Return [x, y] of the center of cell containing provided text 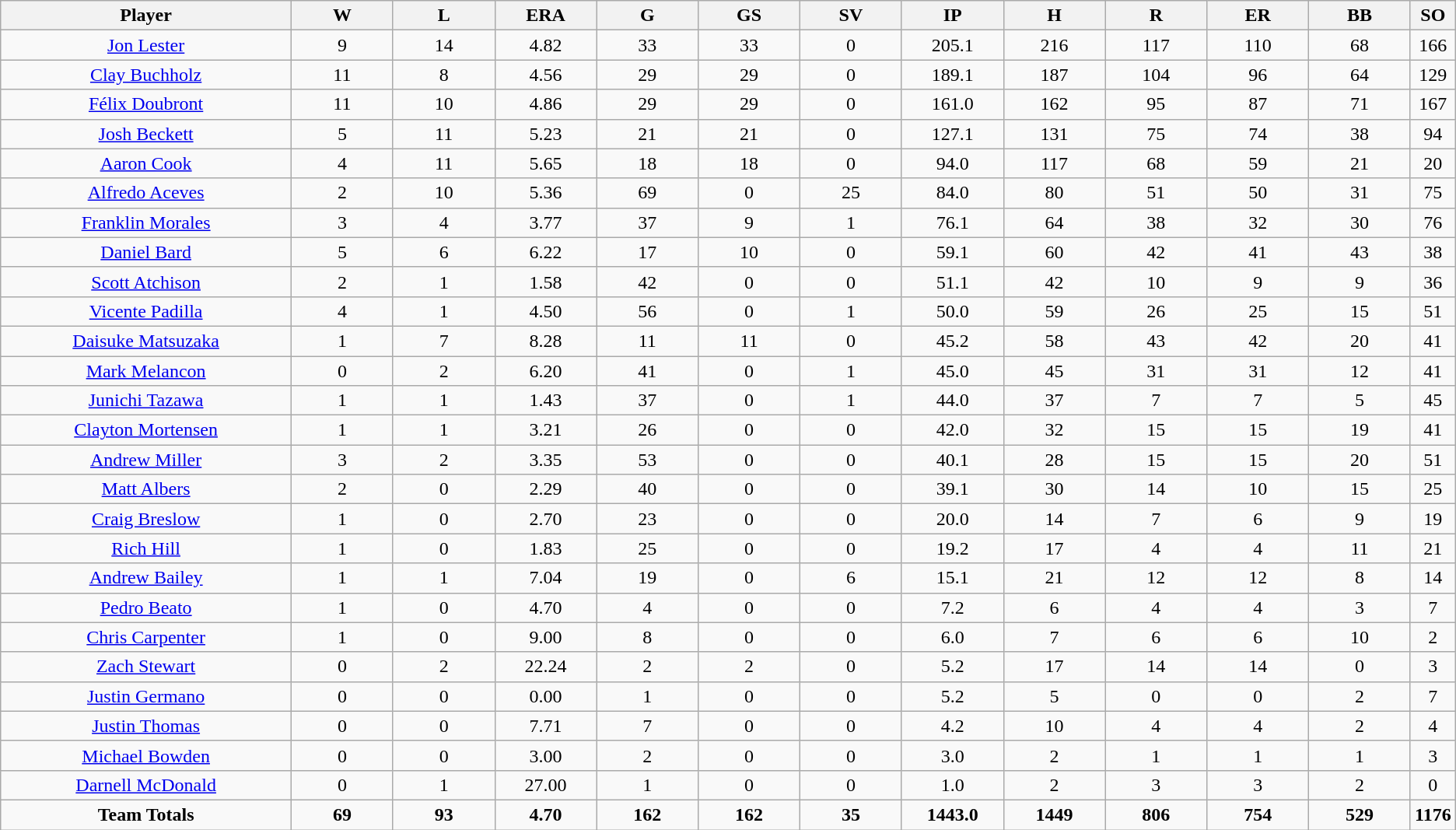
5.36 [546, 193]
IP [952, 16]
56 [647, 311]
1449 [1055, 814]
127.1 [952, 134]
6.20 [546, 371]
161.0 [952, 104]
5.65 [546, 163]
76.1 [952, 222]
529 [1360, 814]
Josh Beckett [146, 134]
50 [1258, 193]
94 [1433, 134]
35 [851, 814]
Félix Doubront [146, 104]
7.71 [546, 726]
59.1 [952, 252]
76 [1433, 222]
Aaron Cook [146, 163]
189.1 [952, 75]
84.0 [952, 193]
Andrew Miller [146, 460]
Craig Breslow [146, 519]
SO [1433, 16]
94.0 [952, 163]
36 [1433, 282]
1.83 [546, 548]
1.0 [952, 785]
2.70 [546, 519]
SV [851, 16]
5.23 [546, 134]
27.00 [546, 785]
Darnell McDonald [146, 785]
39.1 [952, 489]
3.35 [546, 460]
131 [1055, 134]
22.24 [546, 667]
BB [1360, 16]
Justin Germano [146, 696]
806 [1156, 814]
Andrew Bailey [146, 578]
167 [1433, 104]
Justin Thomas [146, 726]
28 [1055, 460]
20.0 [952, 519]
9.00 [546, 637]
74 [1258, 134]
8.28 [546, 341]
Mark Melancon [146, 371]
87 [1258, 104]
58 [1055, 341]
216 [1055, 45]
44.0 [952, 401]
W [342, 16]
G [647, 16]
0.00 [546, 696]
1.43 [546, 401]
6.0 [952, 637]
4.86 [546, 104]
23 [647, 519]
3.77 [546, 222]
3.00 [546, 755]
6.22 [546, 252]
Player [146, 16]
L [443, 16]
60 [1055, 252]
Clayton Mortensen [146, 430]
ERA [546, 16]
2.29 [546, 489]
Michael Bowden [146, 755]
754 [1258, 814]
Daisuke Matsuzaka [146, 341]
4.2 [952, 726]
Alfredo Aceves [146, 193]
45.0 [952, 371]
50.0 [952, 311]
1443.0 [952, 814]
Junichi Tazawa [146, 401]
Chris Carpenter [146, 637]
1176 [1433, 814]
Daniel Bard [146, 252]
4.50 [546, 311]
Rich Hill [146, 548]
110 [1258, 45]
95 [1156, 104]
GS [750, 16]
71 [1360, 104]
R [1156, 16]
19.2 [952, 548]
Pedro Beato [146, 608]
51.1 [952, 282]
1.58 [546, 282]
3.21 [546, 430]
7.04 [546, 578]
Scott Atchison [146, 282]
Team Totals [146, 814]
42.0 [952, 430]
104 [1156, 75]
Zach Stewart [146, 667]
166 [1433, 45]
Vicente Padilla [146, 311]
40.1 [952, 460]
93 [443, 814]
53 [647, 460]
3.0 [952, 755]
4.56 [546, 75]
Matt Albers [146, 489]
40 [647, 489]
205.1 [952, 45]
ER [1258, 16]
Franklin Morales [146, 222]
H [1055, 16]
129 [1433, 75]
80 [1055, 193]
187 [1055, 75]
45.2 [952, 341]
96 [1258, 75]
4.82 [546, 45]
15.1 [952, 578]
Clay Buchholz [146, 75]
7.2 [952, 608]
Jon Lester [146, 45]
